Find where the given text appears and provide that cell's center as (X, Y) coordinate. 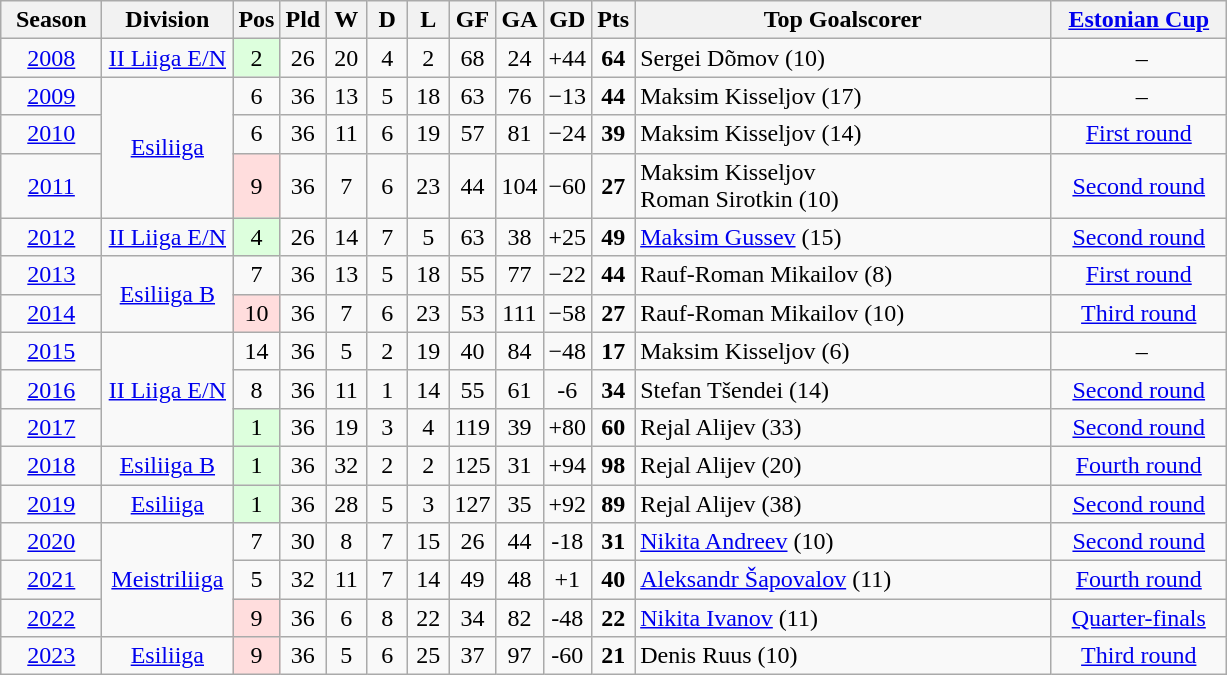
98 (614, 465)
76 (520, 96)
Maksim Kisseljov (6) (843, 351)
Maksim Kisseljov (14) (843, 134)
Rauf-Roman Mikailov (10) (843, 313)
Estonian Cup (1139, 20)
2011 (52, 186)
Maksim Gussev (15) (843, 237)
64 (614, 58)
17 (614, 351)
+92 (568, 503)
37 (472, 656)
+44 (568, 58)
Maksim Kisseljov (17) (843, 96)
89 (614, 503)
GF (472, 20)
-60 (568, 656)
21 (614, 656)
Denis Ruus (10) (843, 656)
-18 (568, 542)
2015 (52, 351)
97 (520, 656)
Rauf-Roman Mikailov (8) (843, 275)
Aleksandr Šapovalov (11) (843, 580)
-48 (568, 618)
2022 (52, 618)
Nikita Ivanov (11) (843, 618)
+94 (568, 465)
81 (520, 134)
2023 (52, 656)
Rejal Alijev (20) (843, 465)
2016 (52, 389)
30 (303, 542)
2010 (52, 134)
10 (256, 313)
35 (520, 503)
Pos (256, 20)
Nikita Andreev (10) (843, 542)
Rejal Alijev (33) (843, 427)
2009 (52, 96)
2017 (52, 427)
28 (346, 503)
Pld (303, 20)
GD (568, 20)
60 (614, 427)
W (346, 20)
2019 (52, 503)
Sergei Dõmov (10) (843, 58)
−48 (568, 351)
20 (346, 58)
24 (520, 58)
77 (520, 275)
+80 (568, 427)
2014 (52, 313)
−24 (568, 134)
38 (520, 237)
Meistriliiga (168, 580)
2021 (52, 580)
+1 (568, 580)
2018 (52, 465)
Rejal Alijev (38) (843, 503)
84 (520, 351)
L (428, 20)
104 (520, 186)
2020 (52, 542)
61 (520, 389)
+25 (568, 237)
−22 (568, 275)
119 (472, 427)
Top Goalscorer (843, 20)
2013 (52, 275)
Season (52, 20)
25 (428, 656)
53 (472, 313)
125 (472, 465)
D (388, 20)
Pts (614, 20)
15 (428, 542)
2012 (52, 237)
48 (520, 580)
GA (520, 20)
Quarter-finals (1139, 618)
2008 (52, 58)
68 (472, 58)
−60 (568, 186)
−58 (568, 313)
−13 (568, 96)
57 (472, 134)
111 (520, 313)
Division (168, 20)
82 (520, 618)
-6 (568, 389)
Stefan Tšendei (14) (843, 389)
Maksim Kisseljov Roman Sirotkin (10) (843, 186)
127 (472, 503)
